Determine the [x, y] coordinate at the center of the cell enclosing the given text.  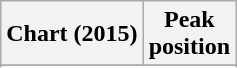
Chart (2015) [72, 34]
Peakposition [189, 34]
